Identify which cell holds the provided text, then report its [x, y] central coordinate. 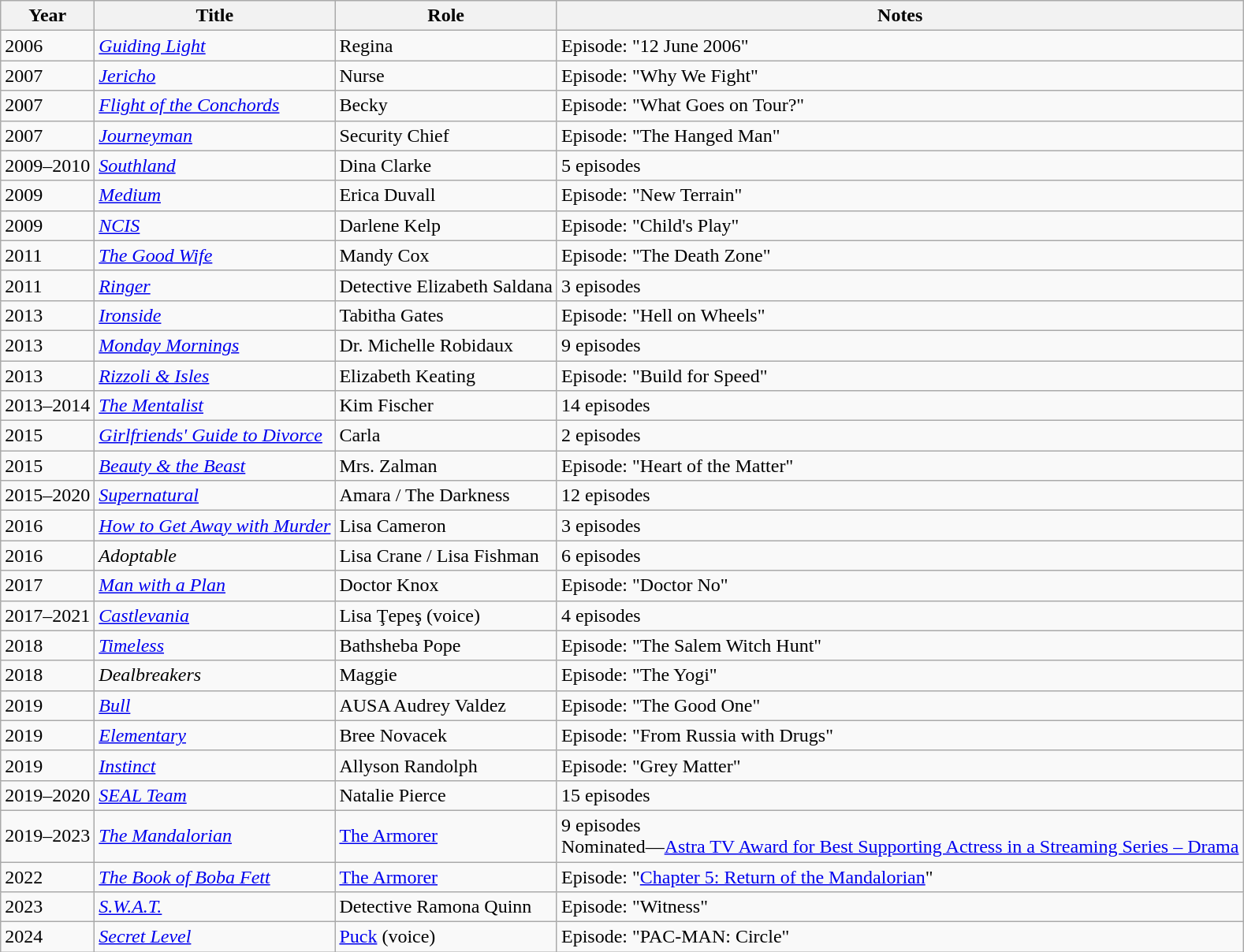
The Book of Boba Fett [214, 877]
Ironside [214, 315]
9 episodesNominated—Astra TV Award for Best Supporting Actress in a Streaming Series – Drama [899, 835]
Episode: "The Yogi" [899, 675]
Erica Duvall [446, 195]
Dina Clarke [446, 165]
Allyson Randolph [446, 765]
Kim Fischer [446, 406]
Ringer [214, 285]
2024 [47, 937]
Tabitha Gates [446, 315]
Nurse [446, 76]
NCIS [214, 225]
Episode: "Child's Play" [899, 225]
Episode: "Doctor No" [899, 586]
Timeless [214, 645]
How to Get Away with Murder [214, 526]
14 episodes [899, 406]
2017 [47, 586]
Instinct [214, 765]
Episode: "12 June 2006" [899, 46]
2 episodes [899, 436]
Lisa Cameron [446, 526]
Episode: "The Good One" [899, 705]
4 episodes [899, 615]
Man with a Plan [214, 586]
Secret Level [214, 937]
Amara / The Darkness [446, 496]
Mandy Cox [446, 255]
Doctor Knox [446, 586]
Medium [214, 195]
Journeyman [214, 136]
Notes [899, 16]
Bull [214, 705]
Episode: "Witness" [899, 907]
Flight of the Conchords [214, 106]
Security Chief [446, 136]
Maggie [446, 675]
The Good Wife [214, 255]
Becky [446, 106]
Dr. Michelle Robidaux [446, 345]
Detective Ramona Quinn [446, 907]
Episode: "New Terrain" [899, 195]
S.W.A.T. [214, 907]
Role [446, 16]
Puck (voice) [446, 937]
Lisa Ţepeş (voice) [446, 615]
Regina [446, 46]
Episode: "Heart of the Matter" [899, 466]
Detective Elizabeth Saldana [446, 285]
Southland [214, 165]
Episode: "What Goes on Tour?" [899, 106]
Mrs. Zalman [446, 466]
2023 [47, 907]
AUSA Audrey Valdez [446, 705]
Castlevania [214, 615]
Rizzoli & Isles [214, 376]
2019–2020 [47, 795]
Adoptable [214, 556]
Episode: "From Russia with Drugs" [899, 735]
Episode: "Chapter 5: Return of the Mandalorian" [899, 877]
Monday Mornings [214, 345]
2009–2010 [47, 165]
Elizabeth Keating [446, 376]
12 episodes [899, 496]
Elementary [214, 735]
2015–2020 [47, 496]
Episode: "The Salem Witch Hunt" [899, 645]
Darlene Kelp [446, 225]
Year [47, 16]
Jericho [214, 76]
2006 [47, 46]
2017–2021 [47, 615]
2019–2023 [47, 835]
The Mentalist [214, 406]
Episode: "Hell on Wheels" [899, 315]
Guiding Light [214, 46]
Episode: "PAC-MAN: Circle" [899, 937]
Girlfriends' Guide to Divorce [214, 436]
Carla [446, 436]
Episode: "The Death Zone" [899, 255]
Dealbreakers [214, 675]
5 episodes [899, 165]
9 episodes [899, 345]
Episode: "Build for Speed" [899, 376]
2022 [47, 877]
Beauty & the Beast [214, 466]
SEAL Team [214, 795]
Episode: "Grey Matter" [899, 765]
The Mandalorian [214, 835]
Episode: "The Hanged Man" [899, 136]
Lisa Crane / Lisa Fishman [446, 556]
Episode: "Why We Fight" [899, 76]
Title [214, 16]
6 episodes [899, 556]
15 episodes [899, 795]
Natalie Pierce [446, 795]
Supernatural [214, 496]
Bree Novacek [446, 735]
Bathsheba Pope [446, 645]
2013–2014 [47, 406]
